Extract the [X, Y] coordinate from the center of the cell holding the provided text.  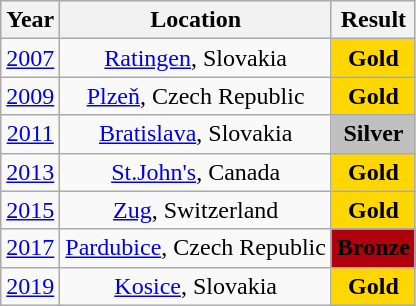
2009 [30, 96]
2017 [30, 248]
2015 [30, 210]
Ratingen, Slovakia [196, 58]
Plzeň, Czech Republic [196, 96]
Silver [373, 134]
Bronze [373, 248]
2007 [30, 58]
Bratislava, Slovakia [196, 134]
2013 [30, 172]
2019 [30, 286]
Location [196, 20]
Result [373, 20]
St.John's, Canada [196, 172]
Zug, Switzerland [196, 210]
2011 [30, 134]
Year [30, 20]
Pardubice, Czech Republic [196, 248]
Kosice, Slovakia [196, 286]
